Capture the cell that displays the provided text and extract its (x, y) central coordinate. 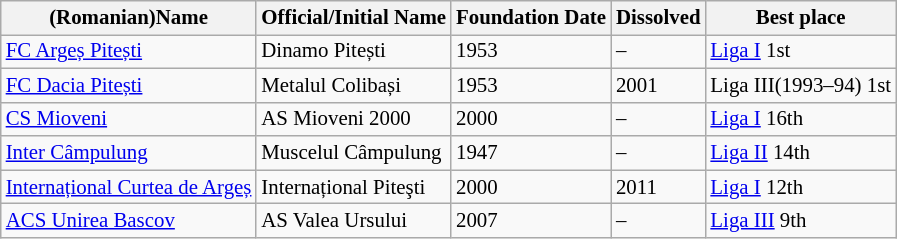
Liga I 16th (800, 119)
Liga I 12th (800, 187)
Muscelul Câmpulung (354, 153)
Inter Câmpulung (129, 153)
2007 (531, 221)
FC Dacia Pitești (129, 85)
ACS Unirea Bascov (129, 221)
(Romanian)Name (129, 18)
2011 (658, 187)
Liga III 9th (800, 221)
CS Mioveni (129, 119)
Internațional Curtea de Argeș (129, 187)
Internațional Piteşti (354, 187)
Dissolved (658, 18)
Foundation Date (531, 18)
Metalul Colibași (354, 85)
Liga II 14th (800, 153)
AS Mioveni 2000 (354, 119)
Official/Initial Name (354, 18)
2001 (658, 85)
Liga III(1993–94) 1st (800, 85)
1947 (531, 153)
Best place (800, 18)
Liga I 1st (800, 51)
FC Argeș Pitești (129, 51)
Dinamo Pitești (354, 51)
AS Valea Ursului (354, 221)
